Detect which cell encompasses the target text, then output its (X, Y) center coordinate. 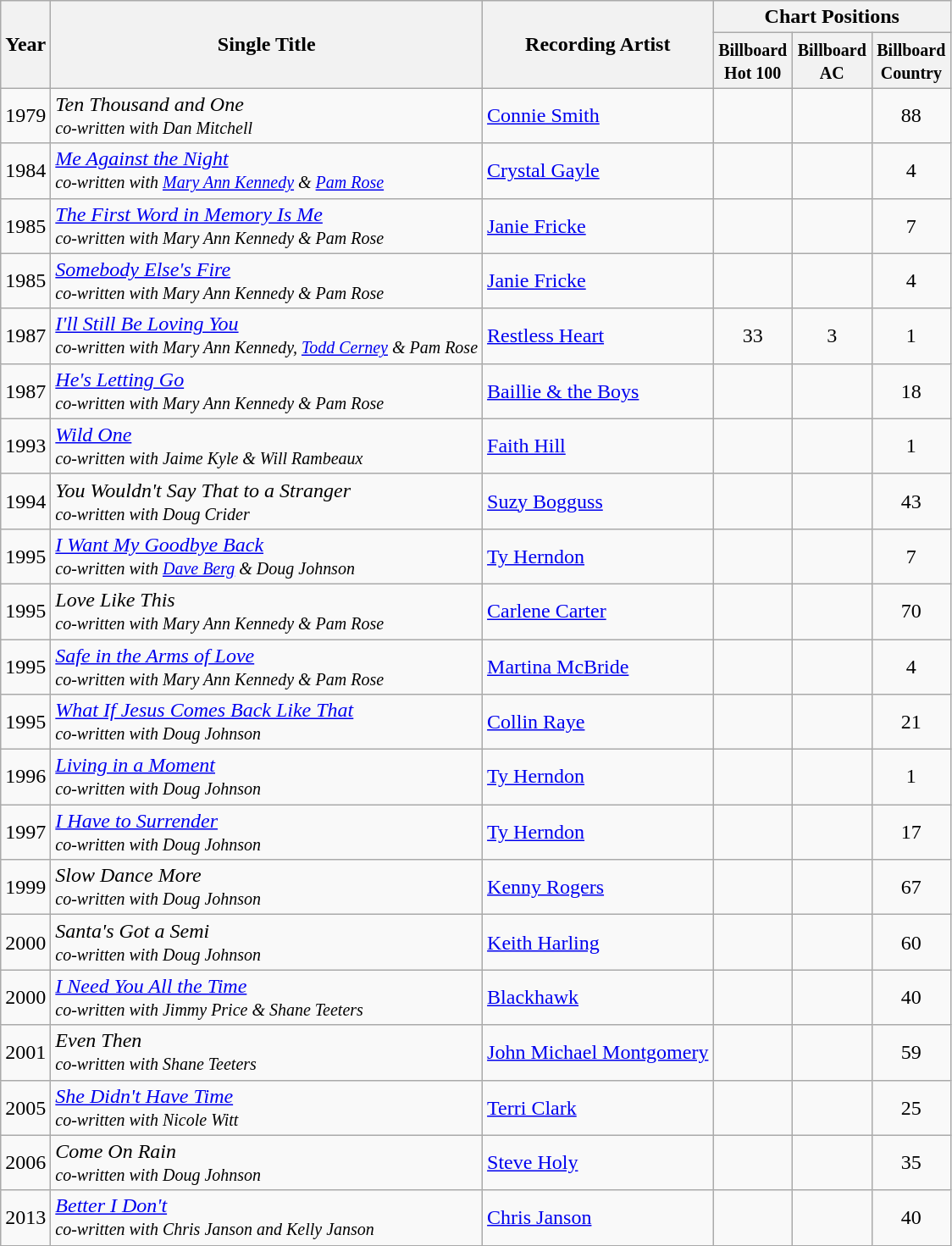
You Wouldn't Say That to a Stranger co-written with Doug Crider (267, 501)
1997 (25, 832)
1999 (25, 888)
Billboard Hot 100 (753, 61)
67 (911, 888)
Collin Raye (598, 722)
I'll Still Be Loving You co-written with Mary Ann Kennedy, Todd Cerney & Pam Rose (267, 335)
Me Against the Night co-written with Mary Ann Kennedy & Pam Rose (267, 171)
17 (911, 832)
Connie Smith (598, 115)
He's Letting Go co-written with Mary Ann Kennedy & Pam Rose (267, 391)
25 (911, 1108)
The First Word in Memory Is Me co-written with Mary Ann Kennedy & Pam Rose (267, 225)
43 (911, 501)
I Want My Goodbye Back co-written with Dave Berg & Doug Johnson (267, 556)
18 (911, 391)
Come On Rain co-written with Doug Johnson (267, 1162)
I Have to Surrender co-written with Doug Johnson (267, 832)
What If Jesus Comes Back Like That co-written with Doug Johnson (267, 722)
Carlene Carter (598, 612)
Better I Don'tco-written with Chris Janson and Kelly Janson (267, 1218)
1994 (25, 501)
1984 (25, 171)
Billboard AC (832, 61)
35 (911, 1162)
33 (753, 335)
59 (911, 1052)
2013 (25, 1218)
1979 (25, 115)
70 (911, 612)
Somebody Else's Fire co-written with Mary Ann Kennedy & Pam Rose (267, 281)
Wild One co-written with Jaime Kyle & Will Rambeaux (267, 446)
Crystal Gayle (598, 171)
Single Title (267, 44)
Suzy Bogguss (598, 501)
Kenny Rogers (598, 888)
Steve Holy (598, 1162)
60 (911, 942)
Chris Janson (598, 1218)
21 (911, 722)
Martina McBride (598, 666)
Baillie & the Boys (598, 391)
Terri Clark (598, 1108)
88 (911, 115)
Recording Artist (598, 44)
Chart Positions (832, 17)
Restless Heart (598, 335)
Living in a Moment co-written with Doug Johnson (267, 778)
I Need You All the Time co-written with Jimmy Price & Shane Teeters (267, 998)
Blackhawk (598, 998)
Slow Dance More co-written with Doug Johnson (267, 888)
1993 (25, 446)
Even Then co-written with Shane Teeters (267, 1052)
Ten Thousand and One co-written with Dan Mitchell (267, 115)
2001 (25, 1052)
1996 (25, 778)
Faith Hill (598, 446)
Billboard Country (911, 61)
3 (832, 335)
Year (25, 44)
Safe in the Arms of Love co-written with Mary Ann Kennedy & Pam Rose (267, 666)
2005 (25, 1108)
She Didn't Have Time co-written with Nicole Witt (267, 1108)
John Michael Montgomery (598, 1052)
Love Like This co-written with Mary Ann Kennedy & Pam Rose (267, 612)
Keith Harling (598, 942)
2006 (25, 1162)
Santa's Got a Semi co-written with Doug Johnson (267, 942)
